For the text-containing cell, return its midpoint in [x, y] coordinate format. 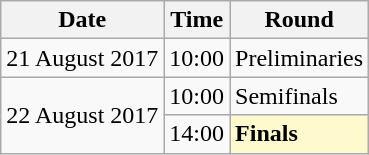
21 August 2017 [82, 58]
Date [82, 20]
14:00 [197, 134]
Preliminaries [300, 58]
Semifinals [300, 96]
Finals [300, 134]
22 August 2017 [82, 115]
Round [300, 20]
Time [197, 20]
